Pinpoint the cell where the given text exists, returning its [X, Y] midpoint coordinate. 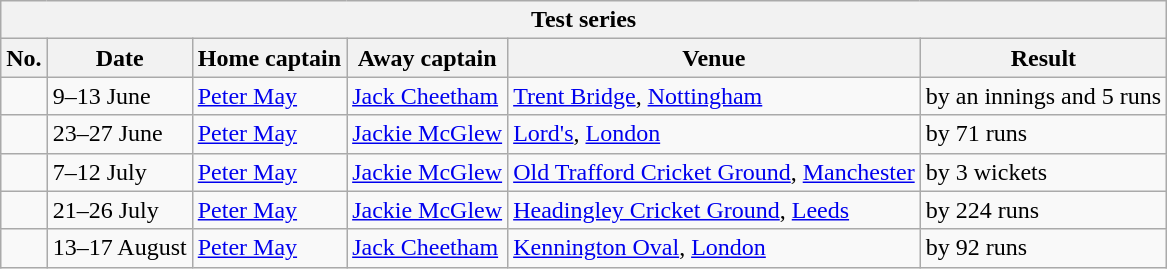
Away captain [428, 58]
by 3 wickets [1043, 172]
Lord's, London [714, 134]
7–12 July [120, 172]
by 224 runs [1043, 210]
by 71 runs [1043, 134]
by an innings and 5 runs [1043, 96]
No. [24, 58]
Old Trafford Cricket Ground, Manchester [714, 172]
Kennington Oval, London [714, 248]
Test series [584, 20]
Home captain [269, 58]
Headingley Cricket Ground, Leeds [714, 210]
by 92 runs [1043, 248]
Result [1043, 58]
23–27 June [120, 134]
Venue [714, 58]
9–13 June [120, 96]
Date [120, 58]
13–17 August [120, 248]
Trent Bridge, Nottingham [714, 96]
21–26 July [120, 210]
